Provide the [X, Y] coordinate of the cell's center where the given text is located.  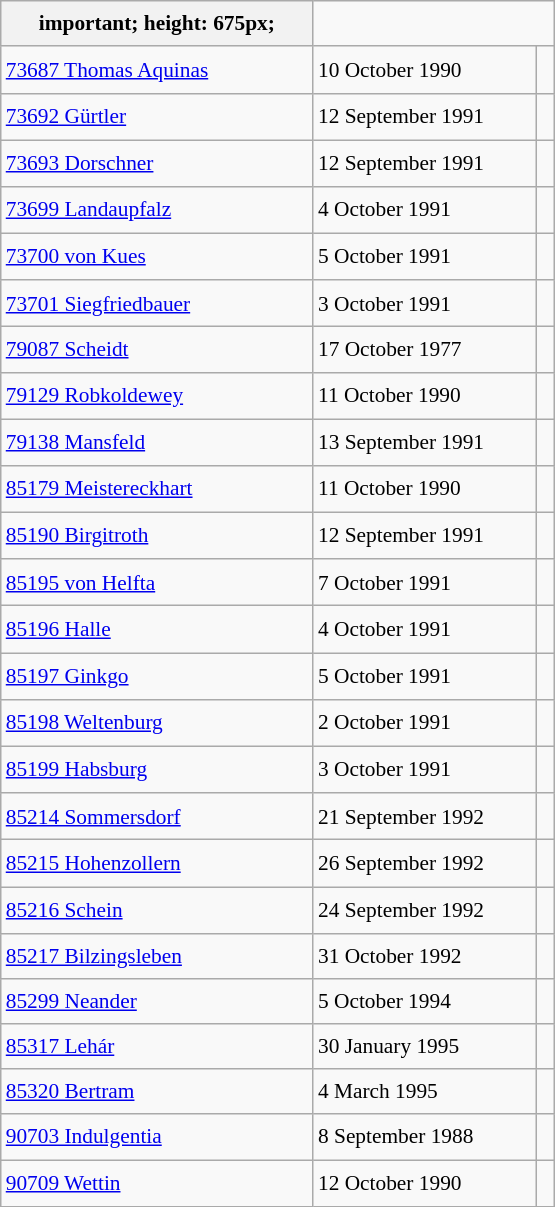
85195 von Helfta [157, 582]
73699 Landaupfalz [157, 210]
5 October 1994 [424, 1002]
85199 Habsburg [157, 770]
85217 Bilzingsleben [157, 956]
21 September 1992 [424, 816]
26 September 1992 [424, 864]
73700 von Kues [157, 256]
73701 Siegfriedbauer [157, 304]
90709 Wettin [157, 1184]
85215 Hohenzollern [157, 864]
important; height: 675px; [157, 24]
73687 Thomas Aquinas [157, 70]
85198 Weltenburg [157, 722]
85320 Bertram [157, 1092]
73693 Dorschner [157, 164]
79138 Mansfeld [157, 442]
85317 Lehár [157, 1046]
24 September 1992 [424, 910]
85179 Meistereckhart [157, 490]
12 October 1990 [424, 1184]
17 October 1977 [424, 350]
85190 Birgitroth [157, 536]
31 October 1992 [424, 956]
73692 Gürtler [157, 116]
85299 Neander [157, 1002]
4 March 1995 [424, 1092]
10 October 1990 [424, 70]
85214 Sommersdorf [157, 816]
90703 Indulgentia [157, 1136]
7 October 1991 [424, 582]
2 October 1991 [424, 722]
79087 Scheidt [157, 350]
30 January 1995 [424, 1046]
79129 Robkoldewey [157, 396]
13 September 1991 [424, 442]
85216 Schein [157, 910]
85196 Halle [157, 630]
85197 Ginkgo [157, 676]
8 September 1988 [424, 1136]
